Search for the cell housing the specified text and yield its [x, y] center coordinate. 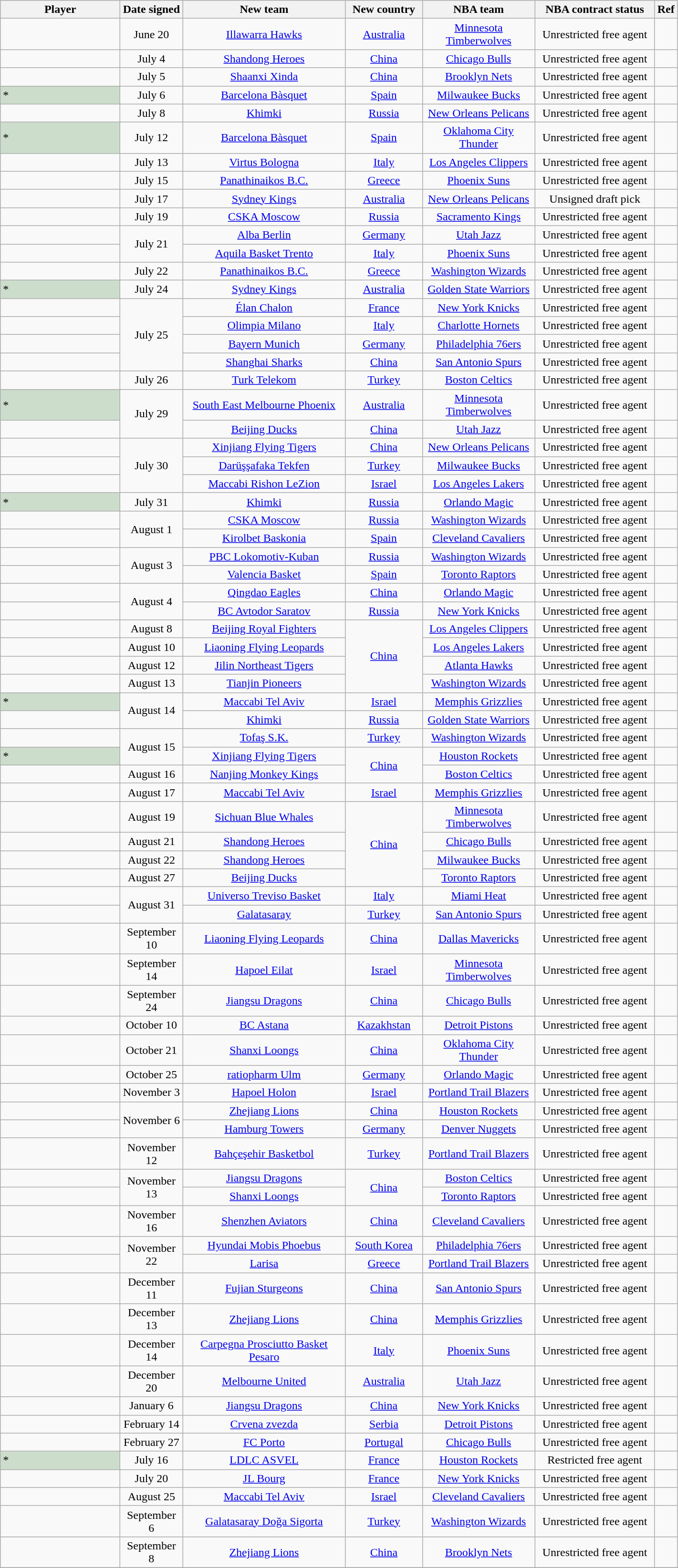
July 30 [152, 465]
September 8 [152, 1552]
February 14 [152, 1424]
July 15 [152, 180]
July 16 [152, 1460]
July 24 [152, 289]
NBA team [479, 10]
November 22 [152, 1255]
September 10 [152, 939]
Melbourne United [264, 1381]
August 19 [152, 816]
August 27 [152, 878]
South Korea [384, 1246]
Denver Nuggets [479, 1129]
LDLC ASVEL [264, 1460]
ratiopharm Ulm [264, 1074]
August 16 [152, 774]
August 15 [152, 747]
August 10 [152, 647]
August 21 [152, 841]
Universo Treviso Basket [264, 896]
Restricted free agent [595, 1460]
JL Bourg [264, 1478]
December 13 [152, 1319]
August 13 [152, 683]
August 1 [152, 529]
July 12 [152, 137]
Hyundai Mobis Phoebus [264, 1246]
January 6 [152, 1406]
December 14 [152, 1351]
July 4 [152, 59]
June 20 [152, 34]
August 4 [152, 602]
Maccabi Rishon LeZion [264, 484]
August 14 [152, 711]
Beijing Royal Fighters [264, 629]
August 3 [152, 566]
NBA contract status [595, 10]
November 12 [152, 1153]
Qingdao Eagles [264, 593]
Shenzhen Aviators [264, 1221]
Charlotte Hornets [479, 326]
Tianjin Pioneers [264, 683]
July 29 [152, 414]
Valencia Basket [264, 575]
Sichuan Blue Whales [264, 816]
Kazakhstan [384, 1025]
July 25 [152, 335]
September 24 [152, 1001]
BC Astana [264, 1025]
July 31 [152, 502]
August 17 [152, 792]
Darüşşafaka Tekfen [264, 465]
Atlanta Hawks [479, 665]
BC Avtodor Saratov [264, 611]
October 25 [152, 1074]
Turk Telekom [264, 380]
Illawarra Hawks [264, 34]
Shaanxi Xinda [264, 77]
Larisa [264, 1264]
Fujian Sturgeons [264, 1289]
Shanghai Sharks [264, 362]
August 8 [152, 629]
December 11 [152, 1289]
July 5 [152, 77]
Galatasaray Doğa Sigorta [264, 1521]
Player [60, 10]
September 14 [152, 970]
Élan Chalon [264, 308]
Galatasaray [264, 914]
July 20 [152, 1478]
July 19 [152, 217]
FC Porto [264, 1442]
Unsigned draft pick [595, 198]
Portugal [384, 1442]
Alba Berlin [264, 235]
February 27 [152, 1442]
November 13 [152, 1187]
July 21 [152, 244]
December 20 [152, 1381]
New team [264, 10]
August 25 [152, 1496]
Jilin Northeast Tigers [264, 665]
July 6 [152, 95]
November 6 [152, 1120]
November 16 [152, 1221]
South East Melbourne Phoenix [264, 404]
July 26 [152, 380]
July 8 [152, 113]
September 6 [152, 1521]
July 22 [152, 271]
Hamburg Towers [264, 1129]
Carpegna Prosciutto Basket Pesaro [264, 1351]
July 17 [152, 198]
Crvena zvezda [264, 1424]
Tofaş S.K. [264, 738]
August 22 [152, 860]
November 3 [152, 1093]
Hapoel Eilat [264, 970]
PBC Lokomotiv-Kuban [264, 557]
Bahçeşehir Basketbol [264, 1153]
Serbia [384, 1424]
Virtus Bologna [264, 162]
Sacramento Kings [479, 217]
Kirolbet Baskonia [264, 538]
July 13 [152, 162]
August 12 [152, 665]
Bayern Munich [264, 344]
Nanjing Monkey Kings [264, 774]
New country [384, 10]
Date signed [152, 10]
Olimpia Milano [264, 326]
Dallas Mavericks [479, 939]
October 10 [152, 1025]
Hapoel Holon [264, 1093]
Miami Heat [479, 896]
August 31 [152, 905]
Ref [666, 10]
October 21 [152, 1050]
Aquila Basket Trento [264, 253]
